Return the [X, Y] coordinate for the center point of the cell that contains the specified text.  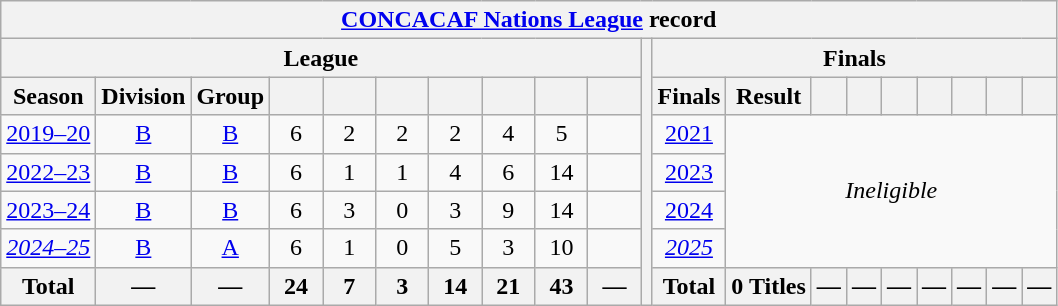
7 [350, 286]
9 [508, 210]
10 [562, 248]
League [321, 58]
Season [48, 96]
2024 [689, 210]
Ineligible [892, 191]
43 [562, 286]
2023–24 [48, 210]
Result [769, 96]
Group [230, 96]
2019–20 [48, 134]
21 [508, 286]
2023 [689, 172]
2021 [689, 134]
0 Titles [769, 286]
CONCACAF Nations League record [529, 20]
Division [144, 96]
24 [296, 286]
A [230, 248]
2022–23 [48, 172]
2024–25 [48, 248]
2025 [689, 248]
